Determine the (X, Y) coordinate at the center of the cell enclosing the given text.  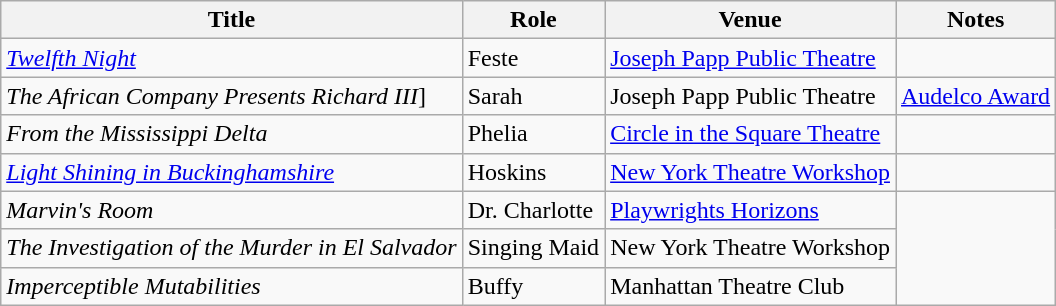
Role (533, 20)
Sarah (533, 96)
Phelia (533, 134)
Marvin's Room (232, 210)
The Investigation of the Murder in El Salvador (232, 248)
Twelfth Night (232, 58)
Hoskins (533, 172)
Manhattan Theatre Club (750, 286)
Playwrights Horizons (750, 210)
Notes (976, 20)
The African Company Presents Richard III] (232, 96)
Venue (750, 20)
Feste (533, 58)
From the Mississippi Delta (232, 134)
Title (232, 20)
Buffy (533, 286)
Singing Maid (533, 248)
Dr. Charlotte (533, 210)
Light Shining in Buckinghamshire (232, 172)
Audelco Award (976, 96)
Circle in the Square Theatre (750, 134)
Imperceptible Mutabilities (232, 286)
